Provide the [x, y] coordinate of the cell's center where the given text is located.  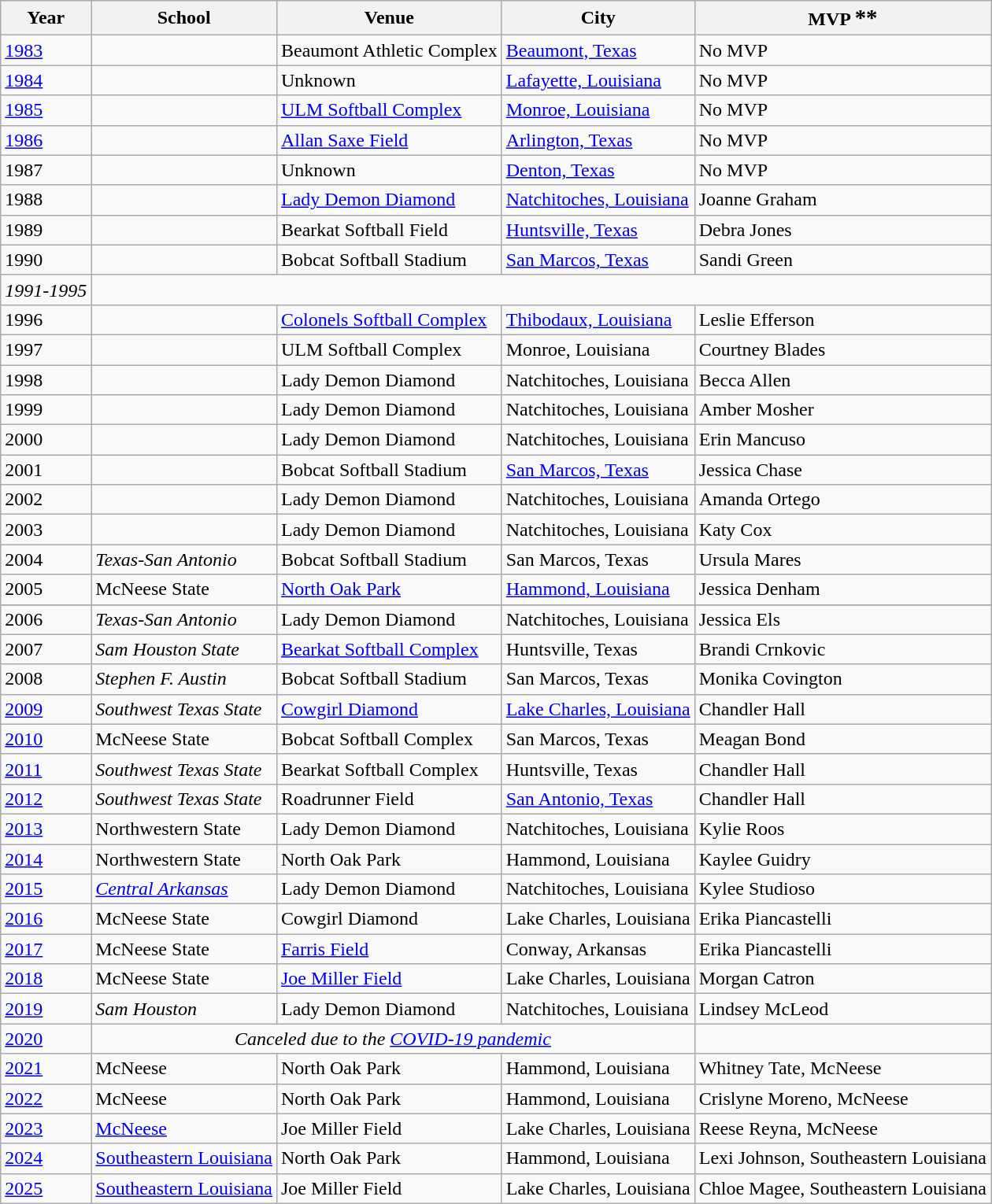
Colonels Softball Complex [389, 319]
Monika Covington [842, 679]
2021 [46, 1069]
City [598, 18]
2019 [46, 1009]
2000 [46, 440]
2007 [46, 649]
Denton, Texas [598, 170]
Reese Reyna, McNeese [842, 1128]
Lindsey McLeod [842, 1009]
Joanne Graham [842, 200]
Stephen F. Austin [184, 679]
Conway, Arkansas [598, 949]
2006 [46, 619]
1986 [46, 140]
Crislyne Moreno, McNeese [842, 1099]
2001 [46, 470]
Canceled due to the COVID-19 pandemic [393, 1039]
Becca Allen [842, 380]
Amanda Ortego [842, 500]
1996 [46, 319]
2003 [46, 530]
2002 [46, 500]
Allan Saxe Field [389, 140]
Sam Houston State [184, 649]
Leslie Efferson [842, 319]
2008 [46, 679]
Central Arkansas [184, 889]
Debra Jones [842, 230]
1983 [46, 50]
2015 [46, 889]
Lafayette, Louisiana [598, 80]
2012 [46, 799]
2023 [46, 1128]
Kylie Roos [842, 829]
2014 [46, 859]
Erin Mancuso [842, 440]
Katy Cox [842, 530]
MVP ** [842, 18]
1985 [46, 110]
Bearkat Softball Field [389, 230]
San Antonio, Texas [598, 799]
Morgan Catron [842, 979]
Kaylee Guidry [842, 859]
1998 [46, 380]
2005 [46, 589]
Arlington, Texas [598, 140]
2020 [46, 1039]
1990 [46, 260]
Brandi Crnkovic [842, 649]
2025 [46, 1188]
Kylee Studioso [842, 889]
School [184, 18]
Beaumont, Texas [598, 50]
1984 [46, 80]
Sandi Green [842, 260]
2004 [46, 560]
Chloe Magee, Southeastern Louisiana [842, 1188]
Thibodaux, Louisiana [598, 319]
Year [46, 18]
2018 [46, 979]
Lexi Johnson, Southeastern Louisiana [842, 1158]
Farris Field [389, 949]
2017 [46, 949]
2016 [46, 919]
1997 [46, 349]
Meagan Bond [842, 739]
1989 [46, 230]
2024 [46, 1158]
Whitney Tate, McNeese [842, 1069]
1991-1995 [46, 290]
1988 [46, 200]
2010 [46, 739]
Bobcat Softball Complex [389, 739]
Beaumont Athletic Complex [389, 50]
Venue [389, 18]
Jessica Denham [842, 589]
2013 [46, 829]
Jessica Els [842, 619]
Sam Houston [184, 1009]
Ursula Mares [842, 560]
Jessica Chase [842, 470]
Roadrunner Field [389, 799]
2022 [46, 1099]
1999 [46, 410]
1987 [46, 170]
Amber Mosher [842, 410]
Courtney Blades [842, 349]
2011 [46, 769]
2009 [46, 709]
